Locate the cell with the specified text and output its [X, Y] center coordinate. 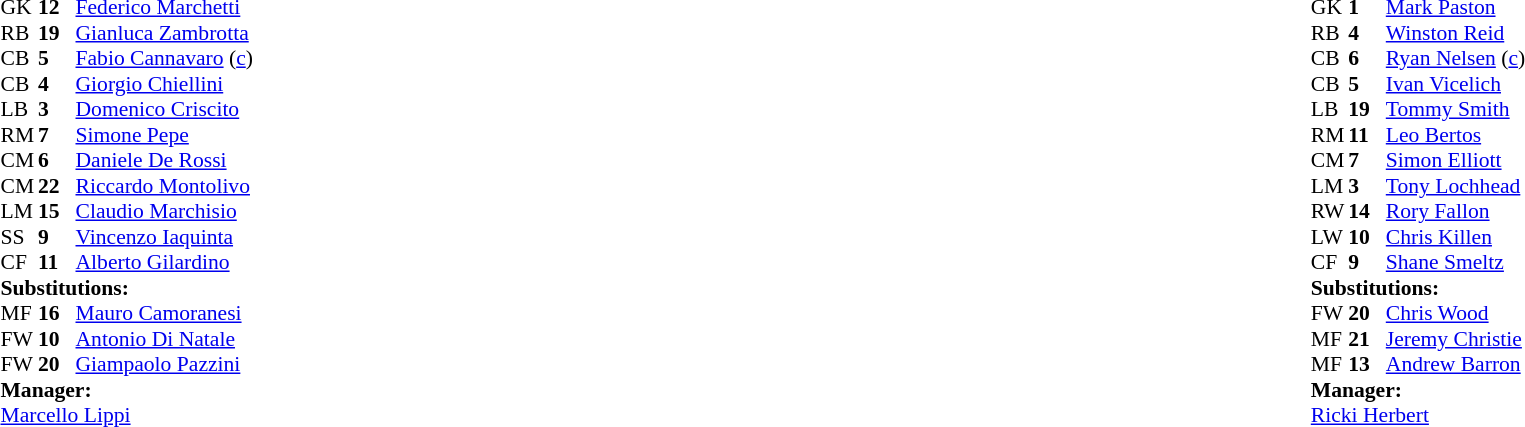
Andrew Barron [1456, 365]
Vincenzo Iaquinta [164, 237]
Chris Wood [1456, 313]
Riccardo Montolivo [164, 186]
14 [1367, 211]
Winston Reid [1456, 33]
Gianluca Zambrotta [164, 33]
Simone Pepe [164, 135]
Giampaolo Pazzini [164, 365]
21 [1367, 339]
Daniele De Rossi [164, 161]
Antonio Di Natale [164, 339]
Claudio Marchisio [164, 211]
Shane Smeltz [1456, 263]
Domenico Criscito [164, 109]
22 [57, 186]
Leo Bertos [1456, 135]
LW [1330, 237]
Tommy Smith [1456, 109]
Alberto Gilardino [164, 263]
Mauro Camoranesi [164, 313]
RW [1330, 211]
13 [1367, 365]
Fabio Cannavaro (c) [164, 59]
15 [57, 211]
Tony Lochhead [1456, 186]
Ryan Nelsen (c) [1456, 59]
Simon Elliott [1456, 161]
Jeremy Christie [1456, 339]
Chris Killen [1456, 237]
Ivan Vicelich [1456, 84]
Rory Fallon [1456, 211]
SS [19, 237]
16 [57, 313]
Giorgio Chiellini [164, 84]
